For the text-containing cell, return its midpoint in (x, y) coordinate format. 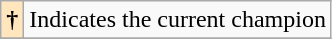
† (12, 20)
Indicates the current champion (178, 20)
